Search for the cell housing the specified text and yield its (x, y) center coordinate. 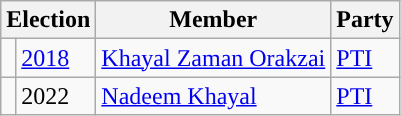
Khayal Zaman Orakzai (214, 58)
2022 (56, 96)
2018 (56, 58)
Nadeem Khayal (214, 96)
Member (214, 20)
Party (365, 20)
Election (48, 20)
